Scan for the cell matching the given text and deliver its [x, y] coordinate at center. 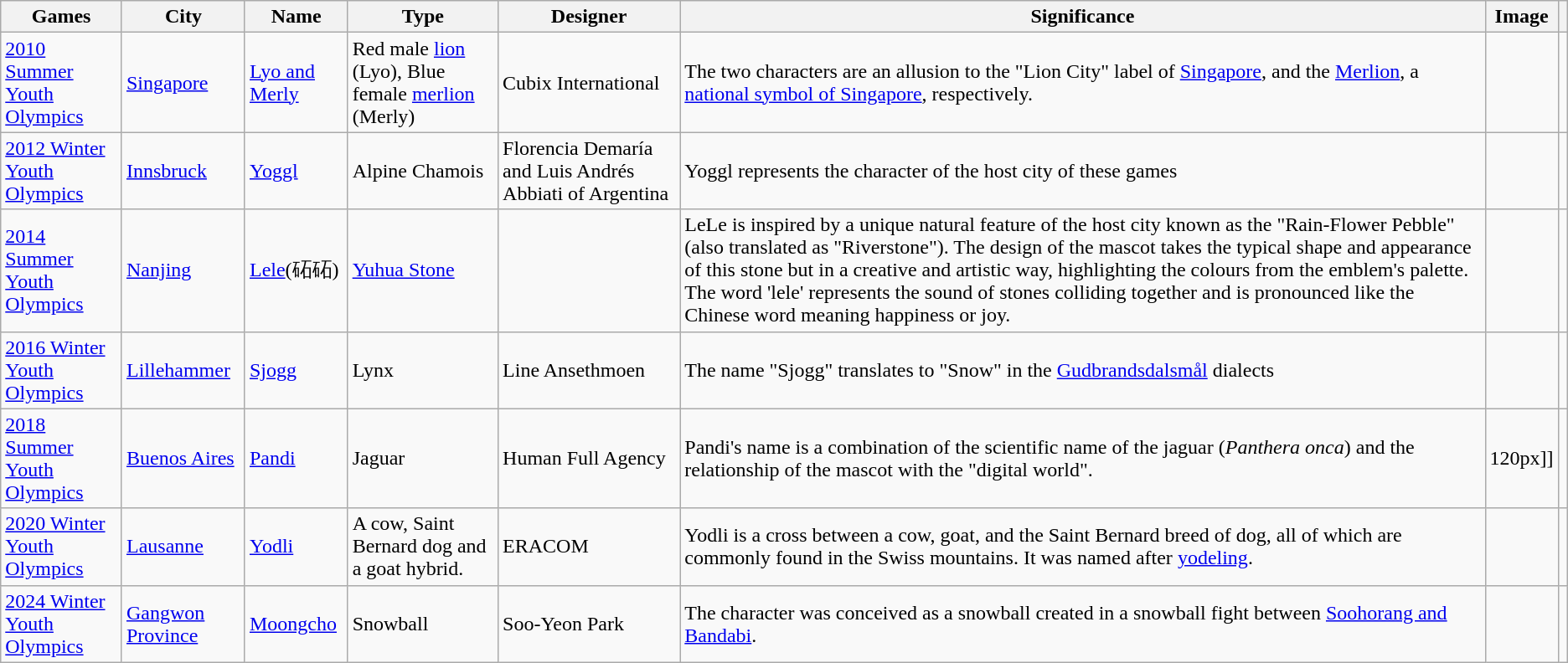
2012 Winter Youth Olympics [62, 171]
Sjogg [297, 370]
Name [297, 17]
Yuhua Stone [422, 270]
2024 Winter Youth Olympics [62, 624]
City [183, 17]
120px]] [1521, 459]
Significance [1082, 17]
Nanjing [183, 270]
Alpine Chamois [422, 171]
Games [62, 17]
The name "Sjogg" translates to "Snow" in the Gudbrandsdalsmål dialects [1082, 370]
Image [1521, 17]
Red male lion (Lyo), Blue female merlion (Merly) [422, 82]
Designer [590, 17]
Lyo and Merly [297, 82]
Snowball [422, 624]
Yoggl represents the character of the host city of these games [1082, 171]
Lynx [422, 370]
2020 Winter Youth Olympics [62, 547]
2014 Summer Youth Olympics [62, 270]
Singapore [183, 82]
Line Ansethmoen [590, 370]
Moongcho [297, 624]
2018 Summer Youth Olympics [62, 459]
Cubix International [590, 82]
Gangwon Province [183, 624]
Human Full Agency [590, 459]
2010 Summer Youth Olympics [62, 82]
Florencia Demaría and Luis Andrés Abbiati of Argentina [590, 171]
Type [422, 17]
Lillehammer [183, 370]
Jaguar [422, 459]
The two characters are an allusion to the "Lion City" label of Singapore, and the Merlion, a national symbol of Singapore, respectively. [1082, 82]
Lausanne [183, 547]
The character was conceived as a snowball created in a snowball fight between Soohorang and Bandabi. [1082, 624]
Innsbruck [183, 171]
A cow, Saint Bernard dog and a goat hybrid. [422, 547]
Yodli [297, 547]
Buenos Aires [183, 459]
2016 Winter Youth Olympics [62, 370]
ERACOM [590, 547]
Pandi's name is a combination of the scientific name of the jaguar (Panthera onca) and the relationship of the mascot with the "digital world". [1082, 459]
Pandi [297, 459]
Lele(砳砳) [297, 270]
Soo-Yeon Park [590, 624]
Yoggl [297, 171]
